Identify which cell holds the provided text, then report its [X, Y] central coordinate. 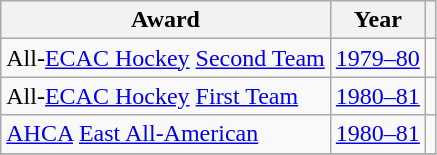
AHCA East All-American [166, 134]
1979–80 [378, 58]
Award [166, 20]
All-ECAC Hockey First Team [166, 96]
All-ECAC Hockey Second Team [166, 58]
Year [378, 20]
